Determine the (x, y) coordinate at the center of the cell enclosing the given text.  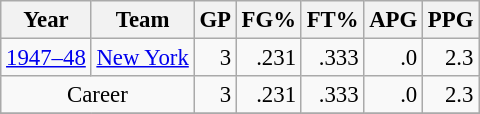
FG% (268, 20)
APG (394, 20)
1947–48 (46, 58)
New York (142, 58)
PPG (451, 20)
Year (46, 20)
Team (142, 20)
GP (215, 20)
FT% (332, 20)
Career (98, 95)
